Capture the cell that displays the provided text and extract its (X, Y) central coordinate. 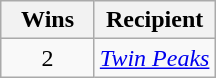
Recipient (154, 20)
Wins (48, 20)
2 (48, 58)
Twin Peaks (154, 58)
